Scan for the cell matching the given text and deliver its (X, Y) coordinate at center. 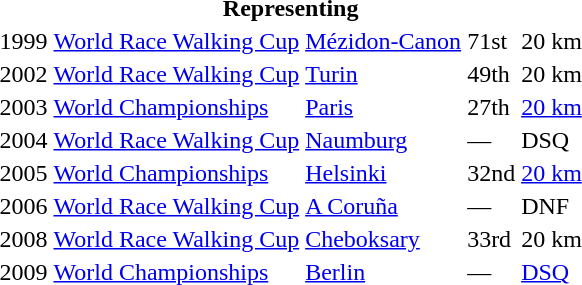
32nd (492, 173)
71st (492, 41)
49th (492, 74)
Cheboksary (384, 239)
Naumburg (384, 140)
33rd (492, 239)
27th (492, 107)
Paris (384, 107)
Helsinki (384, 173)
Turin (384, 74)
A Coruña (384, 206)
Mézidon-Canon (384, 41)
